Return the (X, Y) coordinate for the center point of the cell that contains the specified text.  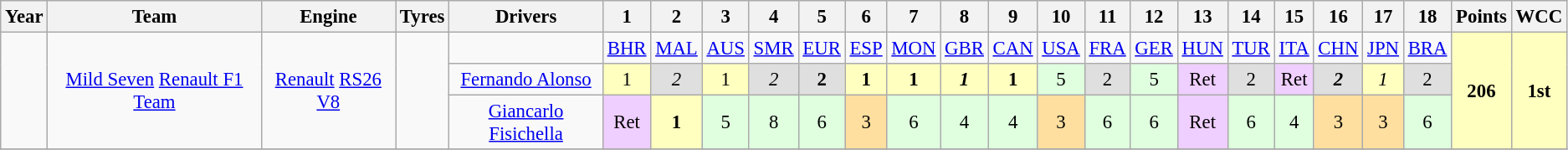
Mild Seven Renault F1 Team (154, 91)
JPN (1384, 49)
11 (1108, 17)
12 (1154, 17)
BRA (1427, 49)
HUN (1202, 49)
Giancarlo Fisichella (526, 122)
Drivers (526, 17)
ESP (866, 49)
7 (914, 17)
WCC (1539, 17)
ITA (1294, 49)
EUR (822, 49)
18 (1427, 17)
MON (914, 49)
SMR (773, 49)
Fernando Alonso (526, 80)
GER (1154, 49)
GBR (964, 49)
Team (154, 17)
BHR (626, 49)
FRA (1108, 49)
Engine (328, 17)
206 (1481, 91)
9 (1012, 17)
10 (1061, 17)
Points (1481, 17)
Tyres (423, 17)
AUS (725, 49)
13 (1202, 17)
17 (1384, 17)
15 (1294, 17)
CAN (1012, 49)
TUR (1251, 49)
USA (1061, 49)
MAL (676, 49)
16 (1339, 17)
1st (1539, 91)
CHN (1339, 49)
Year (24, 17)
14 (1251, 17)
Renault RS26 V8 (328, 91)
